Return (X, Y) of the center of cell containing provided text 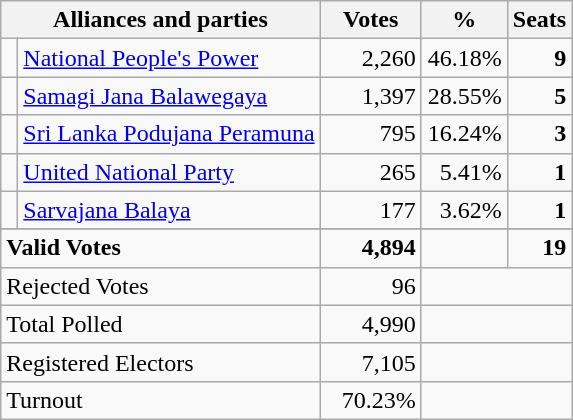
2,260 (370, 58)
Total Polled (160, 324)
177 (370, 210)
46.18% (464, 58)
Samagi Jana Balawegaya (169, 96)
Registered Electors (160, 362)
9 (539, 58)
3.62% (464, 210)
4,894 (370, 248)
96 (370, 286)
United National Party (169, 172)
19 (539, 248)
16.24% (464, 134)
Turnout (160, 400)
28.55% (464, 96)
1,397 (370, 96)
Sri Lanka Podujana Peramuna (169, 134)
4,990 (370, 324)
National People's Power (169, 58)
% (464, 20)
795 (370, 134)
70.23% (370, 400)
5.41% (464, 172)
265 (370, 172)
Alliances and parties (160, 20)
3 (539, 134)
5 (539, 96)
Seats (539, 20)
Rejected Votes (160, 286)
7,105 (370, 362)
Sarvajana Balaya (169, 210)
Valid Votes (160, 248)
Votes (370, 20)
